Return the (x, y) coordinate for the center point of the cell that contains the specified text.  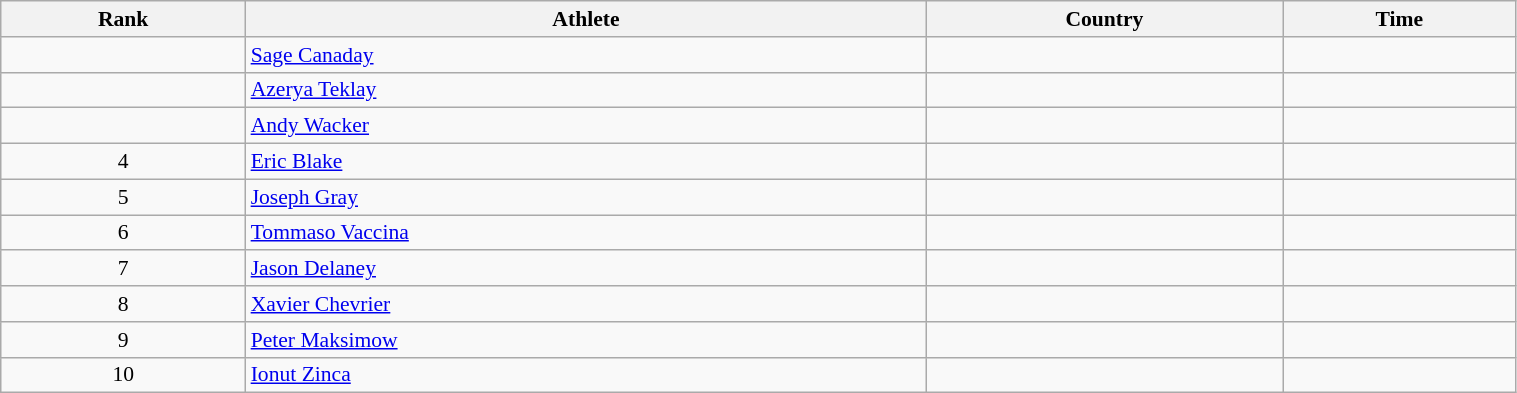
Xavier Chevrier (586, 304)
Tommaso Vaccina (586, 233)
8 (124, 304)
Rank (124, 19)
6 (124, 233)
Athlete (586, 19)
4 (124, 162)
Eric Blake (586, 162)
Joseph Gray (586, 197)
Peter Maksimow (586, 340)
Time (1400, 19)
Sage Canaday (586, 55)
Andy Wacker (586, 126)
Country (1104, 19)
Azerya Teklay (586, 90)
5 (124, 197)
7 (124, 269)
Ionut Zinca (586, 375)
10 (124, 375)
9 (124, 340)
Jason Delaney (586, 269)
